Search for the cell housing the specified text and yield its [x, y] center coordinate. 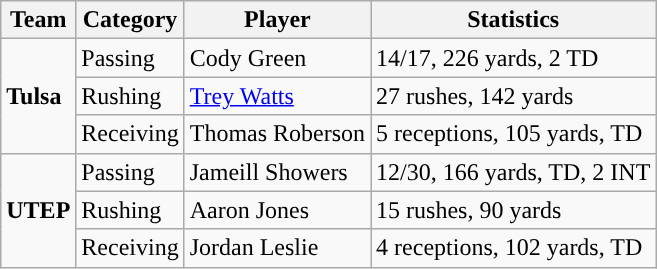
15 rushes, 90 yards [514, 210]
12/30, 166 yards, TD, 2 INT [514, 172]
Thomas Roberson [277, 134]
Trey Watts [277, 96]
Tulsa [38, 96]
Cody Green [277, 58]
Category [130, 20]
Player [277, 20]
4 receptions, 102 yards, TD [514, 248]
Aaron Jones [277, 210]
Jordan Leslie [277, 248]
Team [38, 20]
27 rushes, 142 yards [514, 96]
Jameill Showers [277, 172]
Statistics [514, 20]
UTEP [38, 210]
14/17, 226 yards, 2 TD [514, 58]
5 receptions, 105 yards, TD [514, 134]
